Provide the [x, y] coordinate of the cell's center where the given text is located.  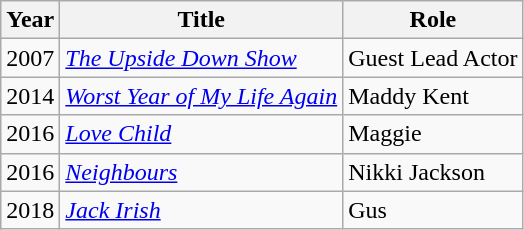
2014 [30, 96]
Worst Year of My Life Again [202, 96]
Title [202, 20]
Year [30, 20]
Neighbours [202, 172]
2007 [30, 58]
Love Child [202, 134]
Maddy Kent [433, 96]
Gus [433, 210]
Maggie [433, 134]
2018 [30, 210]
Role [433, 20]
Guest Lead Actor [433, 58]
Jack Irish [202, 210]
The Upside Down Show [202, 58]
Nikki Jackson [433, 172]
